Provide the (X, Y) coordinate of the cell's center where the given text is located.  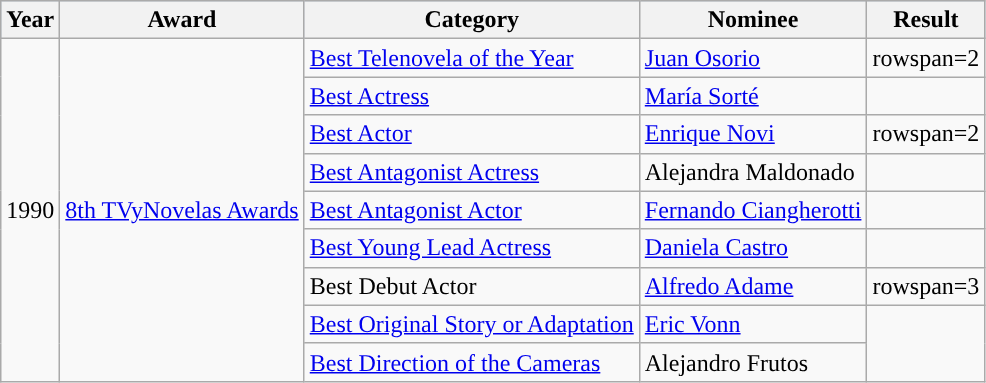
Category (472, 20)
Eric Vonn (753, 324)
Result (926, 20)
rowspan=3 (926, 286)
Alfredo Adame (753, 286)
Fernando Ciangherotti (753, 210)
Enrique Novi (753, 134)
Juan Osorio (753, 58)
Best Actress (472, 96)
Year (30, 20)
Best Actor (472, 134)
Best Young Lead Actress (472, 248)
8th TVyNovelas Awards (182, 210)
Best Telenovela of the Year (472, 58)
Nominee (753, 20)
1990 (30, 210)
Alejandro Frutos (753, 362)
Best Antagonist Actress (472, 172)
María Sorté (753, 96)
Best Antagonist Actor (472, 210)
Daniela Castro (753, 248)
Award (182, 20)
Best Direction of the Cameras (472, 362)
Best Original Story or Adaptation (472, 324)
Best Debut Actor (472, 286)
Alejandra Maldonado (753, 172)
